From the cell containing the given text, extract its center point as (x, y) coordinate. 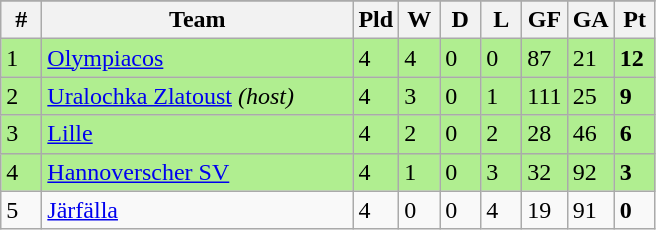
5 (22, 210)
Lille (198, 134)
32 (544, 172)
92 (590, 172)
Team (198, 20)
# (22, 20)
111 (544, 96)
87 (544, 58)
19 (544, 210)
Pt (634, 20)
25 (590, 96)
6 (634, 134)
Järfälla (198, 210)
L (502, 20)
W (420, 20)
46 (590, 134)
Olympiacos (198, 58)
GF (544, 20)
D (460, 20)
21 (590, 58)
Hannoverscher SV (198, 172)
91 (590, 210)
9 (634, 96)
28 (544, 134)
GA (590, 20)
12 (634, 58)
Pld (376, 20)
Uralochka Zlatoust (host) (198, 96)
